Extract the (x, y) coordinate from the center of the cell holding the provided text.  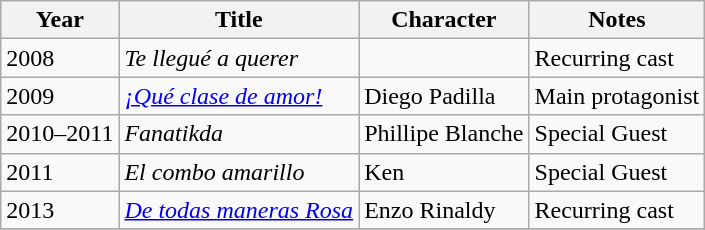
2010–2011 (60, 134)
Main protagonist (617, 96)
Te llegué a querer (239, 58)
Character (444, 20)
2008 (60, 58)
¡Qué clase de amor! (239, 96)
De todas maneras Rosa (239, 210)
Fanatikda (239, 134)
Ken (444, 172)
Year (60, 20)
Enzo Rinaldy (444, 210)
Title (239, 20)
2013 (60, 210)
2011 (60, 172)
Phillipe Blanche (444, 134)
Notes (617, 20)
El combo amarillo (239, 172)
2009 (60, 96)
Diego Padilla (444, 96)
